Provide the (X, Y) coordinate of the cell's center where the given text is located.  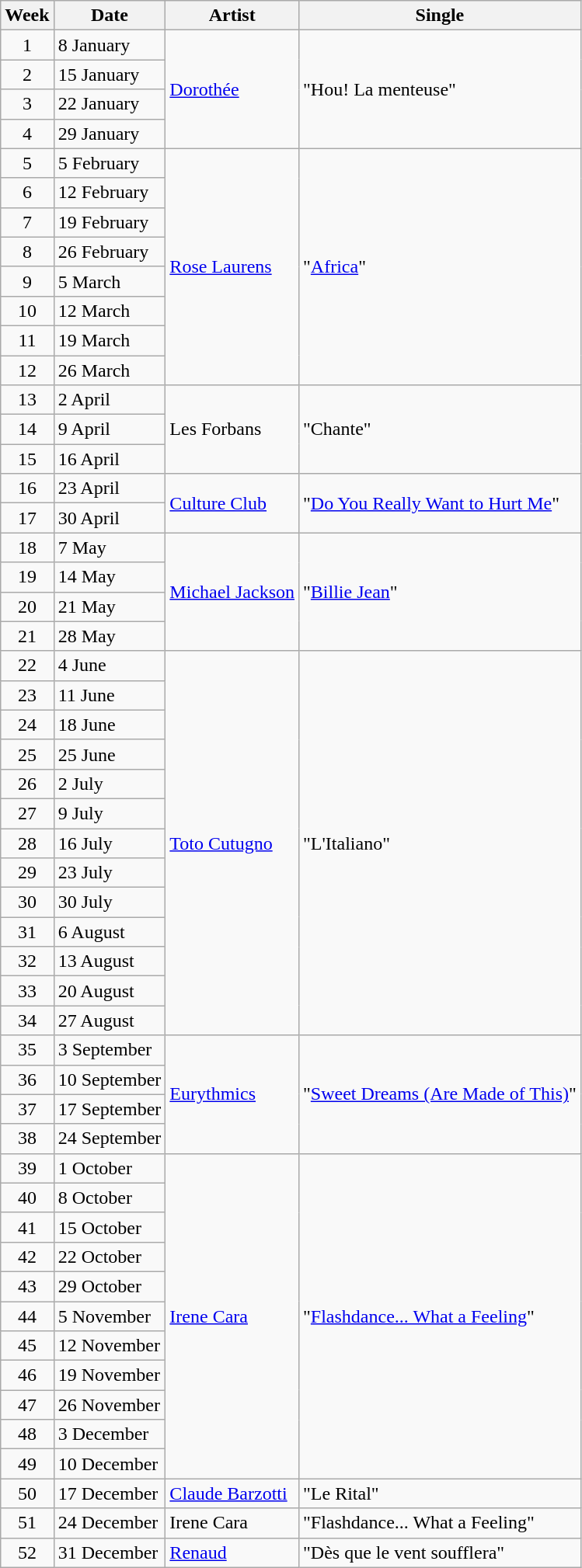
Toto Cutugno (232, 843)
17 December (110, 1493)
13 August (110, 961)
"Do You Really Want to Hurt Me" (440, 503)
30 July (110, 902)
2 July (110, 784)
Date (110, 16)
48 (27, 1434)
14 May (110, 577)
10 September (110, 1080)
7 (27, 222)
22 October (110, 1257)
8 January (110, 45)
20 August (110, 991)
26 February (110, 252)
19 November (110, 1375)
32 (27, 961)
11 June (110, 695)
39 (27, 1168)
4 (27, 134)
38 (27, 1139)
3 September (110, 1050)
22 January (110, 104)
"Dès que le vent soufflera" (440, 1552)
"Africa" (440, 266)
"Hou! La menteuse" (440, 89)
26 March (110, 370)
3 December (110, 1434)
29 (27, 873)
25 June (110, 754)
2 (27, 75)
6 August (110, 932)
18 (27, 548)
47 (27, 1405)
2 April (110, 400)
15 January (110, 75)
21 May (110, 607)
Artist (232, 16)
Claude Barzotti (232, 1493)
23 April (110, 488)
29 October (110, 1286)
1 October (110, 1168)
8 October (110, 1198)
13 (27, 400)
31 (27, 932)
31 December (110, 1552)
Single (440, 16)
11 (27, 340)
17 September (110, 1109)
9 April (110, 429)
30 April (110, 518)
Les Forbans (232, 429)
22 (27, 666)
Renaud (232, 1552)
49 (27, 1464)
7 May (110, 548)
1 (27, 45)
34 (27, 1020)
5 March (110, 281)
12 November (110, 1346)
23 July (110, 873)
23 (27, 695)
19 (27, 577)
Dorothée (232, 89)
18 June (110, 725)
16 (27, 488)
16 April (110, 459)
15 October (110, 1227)
41 (27, 1227)
46 (27, 1375)
"L'Italiano" (440, 843)
Rose Laurens (232, 266)
24 September (110, 1139)
40 (27, 1198)
42 (27, 1257)
5 November (110, 1316)
10 (27, 311)
9 July (110, 813)
14 (27, 429)
12 (27, 370)
37 (27, 1109)
25 (27, 754)
33 (27, 991)
5 February (110, 163)
27 (27, 813)
Eurythmics (232, 1094)
10 December (110, 1464)
24 (27, 725)
16 July (110, 843)
45 (27, 1346)
28 (27, 843)
52 (27, 1552)
9 (27, 281)
"Billie Jean" (440, 592)
6 (27, 193)
29 January (110, 134)
24 December (110, 1523)
Culture Club (232, 503)
15 (27, 459)
"Chante" (440, 429)
30 (27, 902)
Michael Jackson (232, 592)
50 (27, 1493)
44 (27, 1316)
12 March (110, 311)
19 February (110, 222)
27 August (110, 1020)
36 (27, 1080)
21 (27, 636)
20 (27, 607)
Week (27, 16)
"Le Rital" (440, 1493)
51 (27, 1523)
43 (27, 1286)
26 (27, 784)
26 November (110, 1405)
17 (27, 518)
3 (27, 104)
12 February (110, 193)
35 (27, 1050)
5 (27, 163)
4 June (110, 666)
8 (27, 252)
19 March (110, 340)
"Sweet Dreams (Are Made of This)" (440, 1094)
28 May (110, 636)
